Return (X, Y) of the center of cell containing provided text 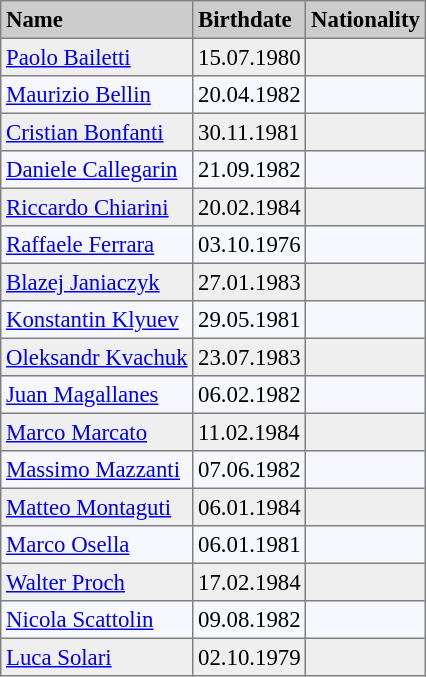
30.11.1981 (250, 132)
09.08.1982 (250, 620)
06.02.1982 (250, 395)
07.06.1982 (250, 470)
Matteo Montaguti (97, 507)
06.01.1981 (250, 545)
21.09.1982 (250, 170)
Nicola Scattolin (97, 620)
15.07.1980 (250, 57)
Blazej Janiaczyk (97, 282)
Maurizio Bellin (97, 95)
Raffaele Ferrara (97, 245)
Riccardo Chiarini (97, 207)
29.05.1981 (250, 320)
Birthdate (250, 20)
06.01.1984 (250, 507)
23.07.1983 (250, 357)
Juan Magallanes (97, 395)
Marco Marcato (97, 432)
Cristian Bonfanti (97, 132)
Luca Solari (97, 657)
Marco Osella (97, 545)
27.01.1983 (250, 282)
Massimo Mazzanti (97, 470)
Oleksandr Kvachuk (97, 357)
11.02.1984 (250, 432)
Walter Proch (97, 582)
03.10.1976 (250, 245)
Name (97, 20)
Daniele Callegarin (97, 170)
20.02.1984 (250, 207)
Nationality (366, 20)
Paolo Bailetti (97, 57)
02.10.1979 (250, 657)
17.02.1984 (250, 582)
20.04.1982 (250, 95)
Konstantin Klyuev (97, 320)
